Search for the cell housing the specified text and yield its [X, Y] center coordinate. 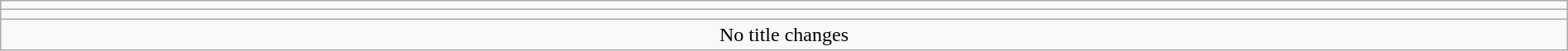
No title changes [784, 35]
